Scan for the cell matching the given text and deliver its (x, y) coordinate at center. 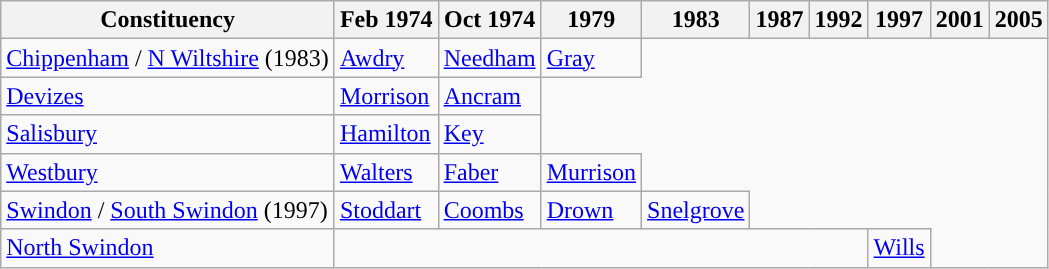
1987 (780, 20)
Needham (490, 58)
Drown (591, 210)
1979 (591, 20)
Key (490, 134)
2005 (1018, 20)
Walters (386, 172)
2001 (960, 20)
Gray (591, 58)
Westbury (168, 172)
Swindon / South Swindon (1997) (168, 210)
1992 (838, 20)
Oct 1974 (490, 20)
Constituency (168, 20)
Chippenham / N Wiltshire (1983) (168, 58)
Devizes (168, 96)
Awdry (386, 58)
1983 (696, 20)
Stoddart (386, 210)
Morrison (386, 96)
Wills (899, 248)
North Swindon (168, 248)
Salisbury (168, 134)
Faber (490, 172)
1997 (899, 20)
Snelgrove (696, 210)
Coombs (490, 210)
Ancram (490, 96)
Murrison (591, 172)
Feb 1974 (386, 20)
Hamilton (386, 134)
